Determine the (x, y) coordinate at the center of the cell enclosing the given text.  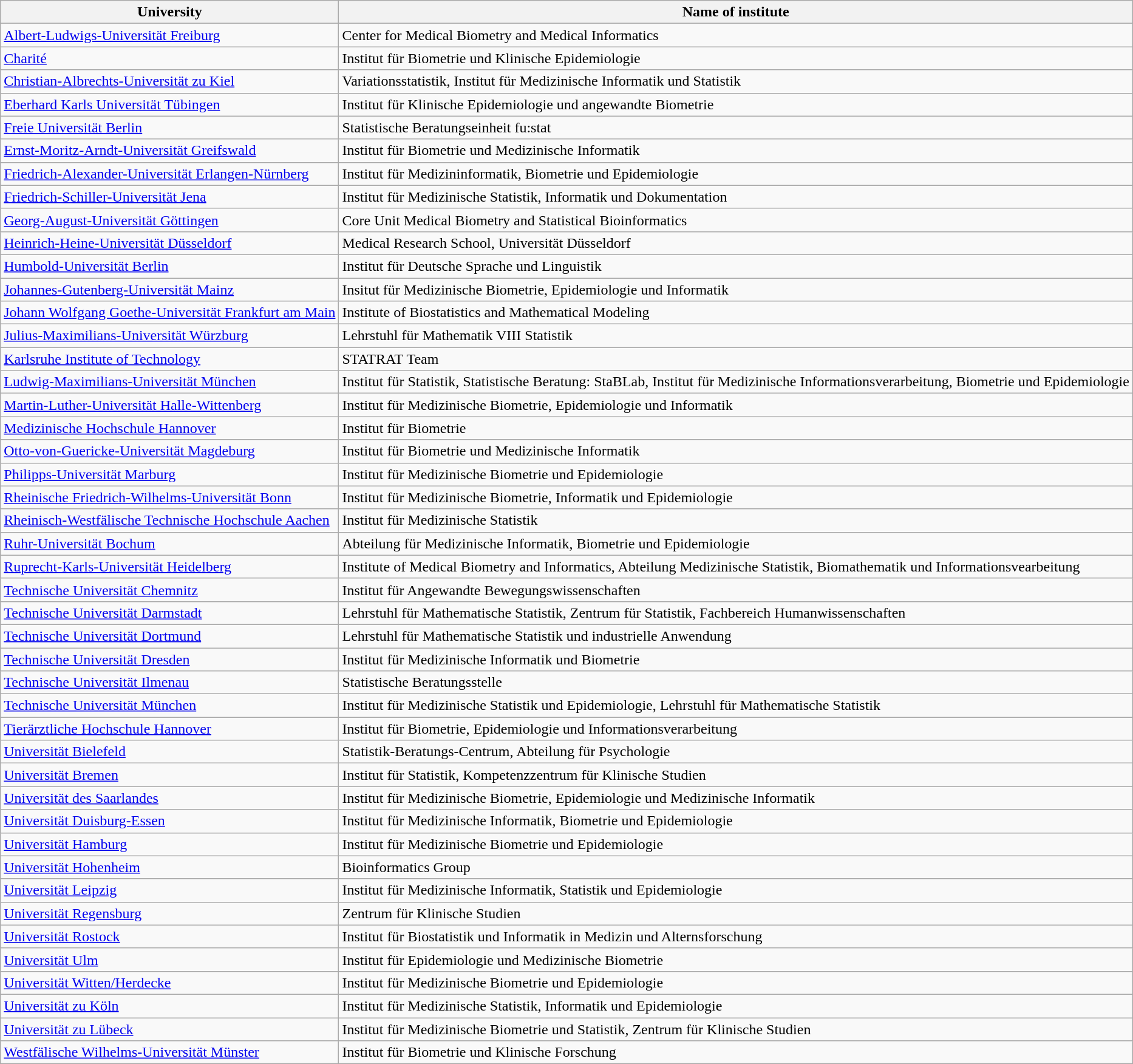
Universität Regensburg (170, 913)
Institut für Medizinische Informatik und Biometrie (736, 659)
Insitut für Medizinische Biometrie, Epidemiologie und Informatik (736, 290)
Johannes-Gutenberg-Universität Mainz (170, 290)
Institut für Biometrie und Klinische Forschung (736, 1052)
STATRAT Team (736, 359)
Universität Witten/Herdecke (170, 983)
Medizinische Hochschule Hannover (170, 428)
Karlsruhe Institute of Technology (170, 359)
Institut für Statistik, Kompetenzzentrum für Klinische Studien (736, 775)
Institut für Deutsche Sprache und Linguistik (736, 266)
Center for Medical Biometry and Medical Informatics (736, 35)
Institut für Medizinische Statistik, Informatik und Epidemiologie (736, 1006)
Eberhard Karls Universität Tübingen (170, 104)
Bioinformatics Group (736, 867)
Universität Hohenheim (170, 867)
Julius-Maximilians-Universität Würzburg (170, 336)
Abteilung für Medizinische Informatik, Biometrie und Epidemiologie (736, 544)
Ernst-Moritz-Arndt-Universität Greifswald (170, 151)
Institute of Medical Biometry and Informatics, Abteilung Medizinische Statistik, Biomathematik und Informationsvearbeitung (736, 567)
Martin-Luther-Universität Halle-Wittenberg (170, 405)
Technische Universität Chemnitz (170, 590)
Variationsstatistik, Institut für Medizinische Informatik und Statistik (736, 81)
Technische Universität Dortmund (170, 636)
Westfälische Wilhelms-Universität Münster (170, 1052)
Universität Rostock (170, 936)
Institut für Medizinische Biometrie, Epidemiologie und Informatik (736, 405)
Institut für Biometrie (736, 428)
Georg-August-Universität Göttingen (170, 220)
Institut für Medizinische Biometrie und Statistik, Zentrum für Klinische Studien (736, 1029)
Christian-Albrechts-Universität zu Kiel (170, 81)
Freie Universität Berlin (170, 128)
Institut für Medizinische Informatik, Statistik und Epidemiologie (736, 890)
Humbold-Universität Berlin (170, 266)
Name of institute (736, 12)
Tierärztliche Hochschule Hannover (170, 729)
Rheinisch-Westfälische Technische Hochschule Aachen (170, 520)
Ludwig-Maximilians-Universität München (170, 382)
Institut für Medizinische Informatik, Biometrie und Epidemiologie (736, 821)
Technische Universität Dresden (170, 659)
Institut für Medizinische Statistik, Informatik und Dokumentation (736, 197)
Universität Bielefeld (170, 752)
Technische Universität Ilmenau (170, 683)
University (170, 12)
Institute of Biostatistics and Mathematical Modeling (736, 313)
Otto-von-Guericke-Universität Magdeburg (170, 451)
Universität Leipzig (170, 890)
Institut für Medizininformatik, Biometrie und Epidemiologie (736, 174)
Friedrich-Alexander-Universität Erlangen-Nürnberg (170, 174)
Zentrum für Klinische Studien (736, 913)
Lehrstuhl für Mathematische Statistik, Zentrum für Statistik, Fachbereich Humanwissenschaften (736, 613)
Universität zu Köln (170, 1006)
Medical Research School, Universität Düsseldorf (736, 243)
Charité (170, 58)
Universität Ulm (170, 960)
Universität Duisburg-Essen (170, 821)
Ruprecht-Karls-Universität Heidelberg (170, 567)
Universität Bremen (170, 775)
Universität Hamburg (170, 844)
Institut für Epidemiologie und Medizinische Biometrie (736, 960)
Statistik-Beratungs-Centrum, Abteilung für Psychologie (736, 752)
Institut für Medizinische Statistik (736, 520)
Friedrich-Schiller-Universität Jena (170, 197)
Institut für Biometrie und Klinische Epidemiologie (736, 58)
Technische Universität München (170, 706)
Universität zu Lübeck (170, 1029)
Institut für Statistik, Statistische Beratung: StaBLab, Institut für Medizinische Informationsverarbeitung, Biometrie und Epidemiologie (736, 382)
Institut für Angewandte Bewegungswissenschaften (736, 590)
Statistische Beratungsstelle (736, 683)
Lehrstuhl für Mathematik VIII Statistik (736, 336)
Lehrstuhl für Mathematische Statistik und industrielle Anwendung (736, 636)
Technische Universität Darmstadt (170, 613)
Philipps-Universität Marburg (170, 474)
Ruhr-Universität Bochum (170, 544)
Institut für Medizinische Statistik und Epidemiologie, Lehrstuhl für Mathematische Statistik (736, 706)
Institut für Medizinische Biometrie, Epidemiologie und Medizinische Informatik (736, 798)
Johann Wolfgang Goethe-Universität Frankfurt am Main (170, 313)
Institut für Klinische Epidemiologie und angewandte Biometrie (736, 104)
Institut für Biometrie, Epidemiologie und Informationsverarbeitung (736, 729)
Rheinische Friedrich-Wilhelms-Universität Bonn (170, 497)
Albert-Ludwigs-Universität Freiburg (170, 35)
Core Unit Medical Biometry and Statistical Bioinformatics (736, 220)
Institut für Biostatistik und Informatik in Medizin und Alternsforschung (736, 936)
Statistische Beratungseinheit fu:stat (736, 128)
Institut für Medizinische Biometrie, Informatik und Epidemiologie (736, 497)
Universität des Saarlandes (170, 798)
Heinrich-Heine-Universität Düsseldorf (170, 243)
